Locate the cell with the specified text and output its (x, y) center coordinate. 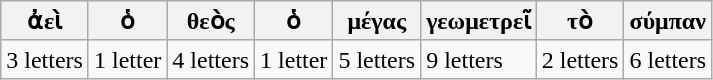
ἀεὶ (45, 21)
9 letters (479, 59)
3 letters (45, 59)
σύμπαν (668, 21)
2 letters (580, 59)
μέγας (377, 21)
θεὸς (211, 21)
τὸ (580, 21)
6 letters (668, 59)
5 letters (377, 59)
4 letters (211, 59)
γεωμετρεῖ (479, 21)
